Extract the [x, y] coordinate from the center of the cell holding the provided text.  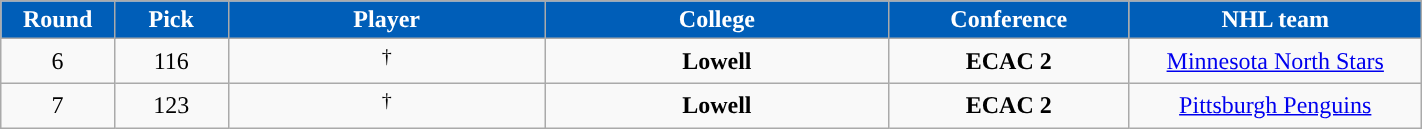
Pittsburgh Penguins [1275, 106]
Pick [171, 20]
College [716, 20]
Minnesota North Stars [1275, 62]
NHL team [1275, 20]
6 [58, 62]
7 [58, 106]
Conference [1008, 20]
Round [58, 20]
116 [171, 62]
123 [171, 106]
Player [386, 20]
